Scan for the cell matching the given text and deliver its (X, Y) coordinate at center. 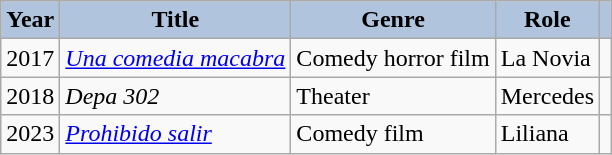
Title (176, 20)
Una comedia macabra (176, 58)
Year (30, 20)
2023 (30, 134)
Mercedes (547, 96)
Comedy horror film (393, 58)
2017 (30, 58)
Theater (393, 96)
Depa 302 (176, 96)
Role (547, 20)
Comedy film (393, 134)
Liliana (547, 134)
Prohibido salir (176, 134)
Genre (393, 20)
2018 (30, 96)
La Novia (547, 58)
